Output the [x, y] coordinate of the center of the cell containing the given text.  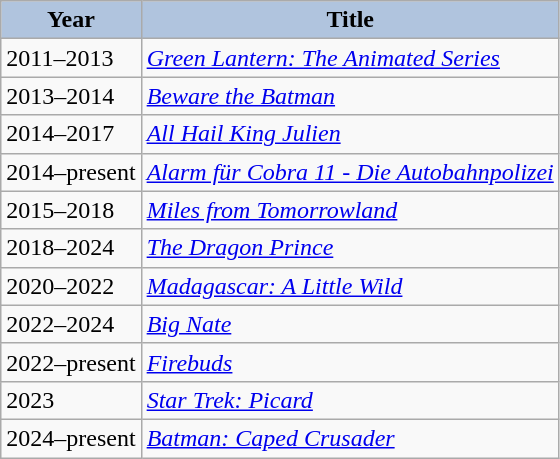
2022–2024 [71, 324]
2014–2017 [71, 134]
Green Lantern: The Animated Series [350, 58]
2014–present [71, 172]
2024–present [71, 438]
Star Trek: Picard [350, 400]
Batman: Caped Crusader [350, 438]
Madagascar: A Little Wild [350, 286]
2020–2022 [71, 286]
Title [350, 20]
2013–2014 [71, 96]
Alarm für Cobra 11 - Die Autobahnpolizei [350, 172]
2015–2018 [71, 210]
Year [71, 20]
2022–present [71, 362]
All Hail King Julien [350, 134]
2011–2013 [71, 58]
Big Nate [350, 324]
Miles from Tomorrowland [350, 210]
Firebuds [350, 362]
Beware the Batman [350, 96]
2018–2024 [71, 248]
2023 [71, 400]
The Dragon Prince [350, 248]
